Determine the [x, y] coordinate at the center of the cell enclosing the given text.  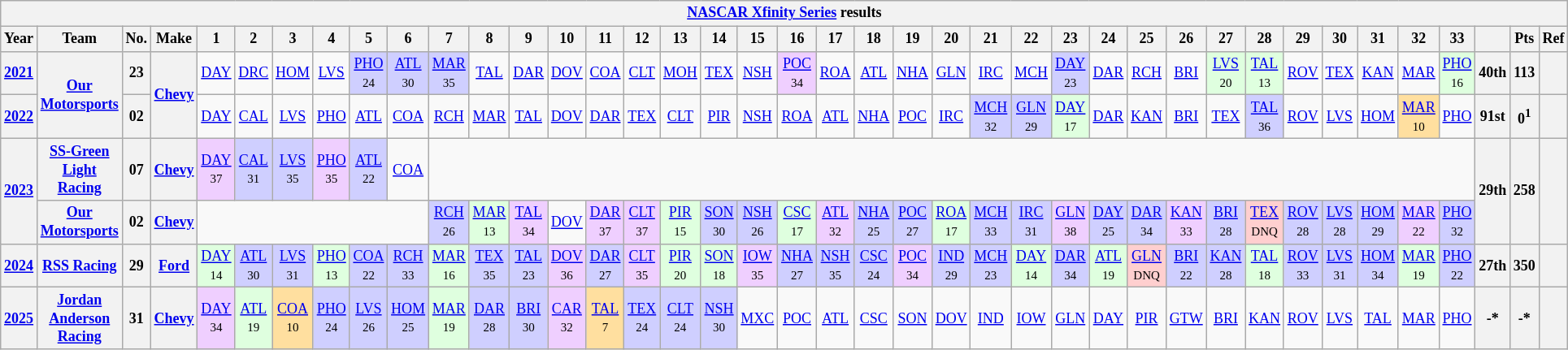
GLN29 [1032, 117]
ATL22 [369, 169]
CSC [874, 318]
RCH33 [408, 266]
18 [874, 39]
PHO35 [332, 169]
14 [719, 39]
01 [1525, 117]
ROV33 [1302, 266]
Jordan Anderson Racing [80, 318]
Ref [1553, 39]
CAL31 [254, 169]
CSC24 [874, 266]
40th [1492, 73]
PHO13 [332, 266]
1 [216, 39]
LVS35 [293, 169]
NSH35 [836, 266]
DAR37 [605, 223]
NHA27 [797, 266]
26 [1186, 39]
2025 [20, 318]
30 [1340, 39]
GLNDNQ [1147, 266]
POC27 [913, 223]
IRC31 [1032, 223]
DAR27 [605, 266]
GTW [1186, 318]
MAR35 [449, 73]
MOH [681, 73]
SON [913, 318]
Ford [174, 266]
BRI30 [528, 318]
RCH26 [449, 223]
TAL36 [1265, 117]
2023 [20, 191]
HOM29 [1379, 223]
28 [1265, 39]
DRC [254, 73]
ROV28 [1302, 223]
24 [1109, 39]
Pts [1525, 39]
10 [567, 39]
IOW35 [758, 266]
2 [254, 39]
DAY23 [1070, 73]
Year [20, 39]
7 [449, 39]
TAL7 [605, 318]
8 [489, 39]
DAY25 [1109, 223]
KAN33 [1186, 223]
IND29 [951, 266]
6 [408, 39]
9 [528, 39]
21 [991, 39]
4 [332, 39]
27 [1226, 39]
CLT24 [681, 318]
NHA25 [874, 223]
12 [642, 39]
LVS26 [369, 318]
2021 [20, 73]
19 [913, 39]
29th [1492, 191]
TAL34 [528, 223]
TAL13 [1265, 73]
3 [293, 39]
Team [80, 39]
5 [369, 39]
BRI22 [1186, 266]
13 [681, 39]
ATL32 [836, 223]
MCH [1032, 73]
HOM34 [1379, 266]
NSH26 [758, 223]
IOW [1032, 318]
ROA17 [951, 223]
16 [797, 39]
17 [836, 39]
TEXDNQ [1265, 223]
2022 [20, 117]
PIR15 [681, 223]
PIR20 [681, 266]
11 [605, 39]
113 [1525, 73]
TEX24 [642, 318]
MXC [758, 318]
DOV36 [567, 266]
SON18 [719, 266]
91st [1492, 117]
15 [758, 39]
COA22 [369, 266]
CAL [254, 117]
NASCAR Xfinity Series results [784, 13]
20 [951, 39]
CLT35 [642, 266]
PHO22 [1457, 266]
SON30 [719, 223]
BRI28 [1226, 223]
PHO16 [1457, 73]
22 [1032, 39]
TAL23 [528, 266]
SS-Green Light Racing [80, 169]
DAY17 [1070, 117]
DAY37 [216, 169]
No. [137, 39]
LVS20 [1226, 73]
DAR28 [489, 318]
258 [1525, 191]
2024 [20, 266]
350 [1525, 266]
25 [1147, 39]
MCH33 [991, 223]
MCH32 [991, 117]
Make [174, 39]
07 [137, 169]
HOM25 [408, 318]
KAN28 [1226, 266]
IND [991, 318]
MAR22 [1418, 223]
MAR16 [449, 266]
CSC17 [797, 223]
MCH23 [991, 266]
33 [1457, 39]
MAR13 [489, 223]
CAR32 [567, 318]
TEX35 [489, 266]
CLT37 [642, 223]
DAY34 [216, 318]
COA10 [293, 318]
GLN38 [1070, 223]
MAR10 [1418, 117]
PHO32 [1457, 223]
TAL18 [1265, 266]
RSS Racing [80, 266]
27th [1492, 266]
32 [1418, 39]
NSH30 [719, 318]
LVS28 [1340, 223]
